Find where the given text appears and provide that cell's center as [x, y] coordinate. 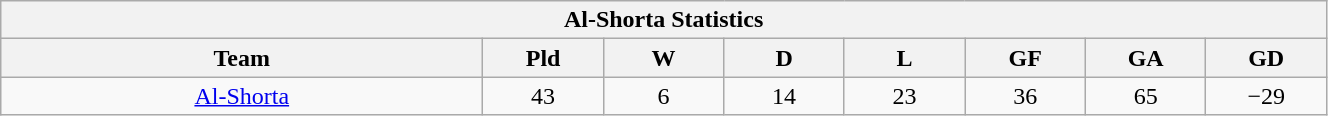
43 [544, 96]
6 [664, 96]
36 [1026, 96]
23 [904, 96]
Pld [544, 58]
GF [1026, 58]
−29 [1266, 96]
GD [1266, 58]
14 [784, 96]
D [784, 58]
GA [1146, 58]
Team [242, 58]
Al-Shorta [242, 96]
65 [1146, 96]
L [904, 58]
W [664, 58]
Al-Shorta Statistics [664, 20]
